Return the [x, y] coordinate for the center point of the cell that contains the specified text.  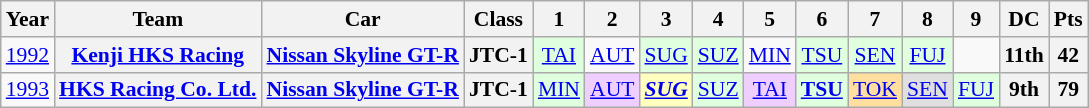
1993 [28, 90]
11th [1024, 55]
7 [875, 19]
Car [362, 19]
3 [666, 19]
Year [28, 19]
TOK [875, 90]
42 [1068, 55]
DC [1024, 19]
2 [612, 19]
Kenji HKS Racing [158, 55]
9th [1024, 90]
79 [1068, 90]
HKS Racing Co. Ltd. [158, 90]
Class [498, 19]
Pts [1068, 19]
1 [559, 19]
6 [822, 19]
1992 [28, 55]
Team [158, 19]
4 [718, 19]
8 [928, 19]
5 [770, 19]
9 [976, 19]
